Return the [X, Y] coordinate for the center point of the cell that contains the specified text.  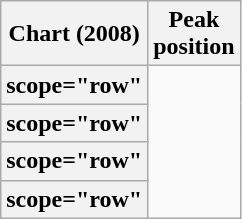
Chart (2008) [74, 34]
Peakposition [194, 34]
